For the text-containing cell, return its midpoint in (X, Y) coordinate format. 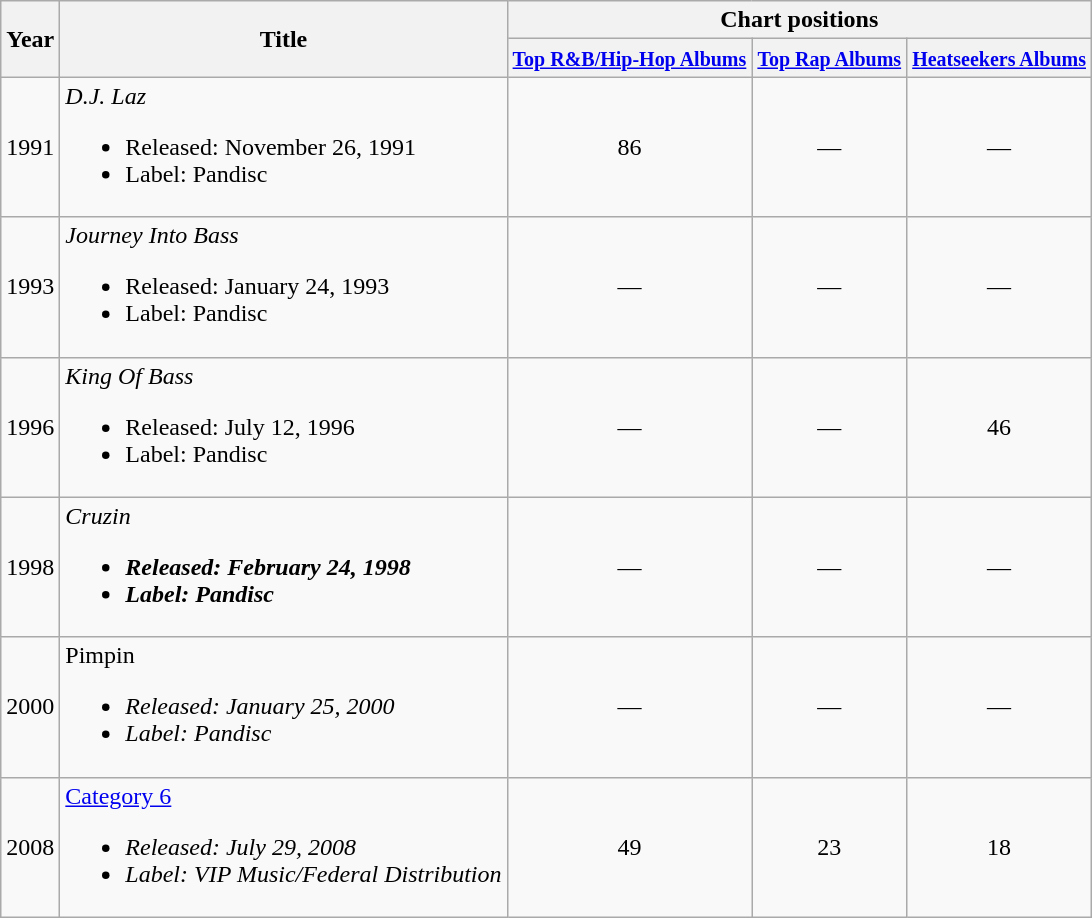
1991 (30, 147)
PimpinReleased: January 25, 2000Label: Pandisc (284, 707)
Title (284, 39)
23 (830, 847)
Top Rap Albums (830, 58)
18 (1000, 847)
2000 (30, 707)
Chart positions (799, 20)
46 (1000, 427)
2008 (30, 847)
Journey Into BassReleased: January 24, 1993Label: Pandisc (284, 287)
1993 (30, 287)
Top R&B/Hip-Hop Albums (630, 58)
1996 (30, 427)
CruzinReleased: February 24, 1998Label: Pandisc (284, 567)
Heatseekers Albums (1000, 58)
49 (630, 847)
1998 (30, 567)
King Of BassReleased: July 12, 1996Label: Pandisc (284, 427)
86 (630, 147)
Year (30, 39)
Category 6Released: July 29, 2008Label: VIP Music/Federal Distribution (284, 847)
D.J. LazReleased: November 26, 1991Label: Pandisc (284, 147)
